Scan for the cell matching the given text and deliver its [X, Y] coordinate at center. 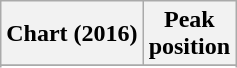
Chart (2016) [72, 34]
Peak position [189, 34]
